From the cell containing the given text, extract its center point as (X, Y) coordinate. 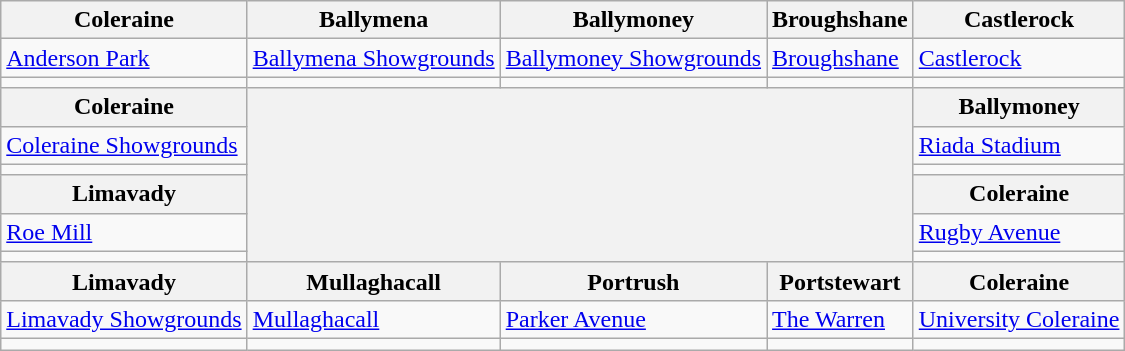
Roe Mill (124, 232)
Riada Stadium (1019, 145)
Parker Avenue (633, 319)
Limavady Showgrounds (124, 319)
Anderson Park (124, 58)
Portstewart (840, 281)
The Warren (840, 319)
Portrush (633, 281)
Ballymoney Showgrounds (633, 58)
Ballymena Showgrounds (374, 58)
Rugby Avenue (1019, 232)
Ballymena (374, 20)
Coleraine Showgrounds (124, 145)
University Coleraine (1019, 319)
